Find where the given text appears and provide that cell's center as [x, y] coordinate. 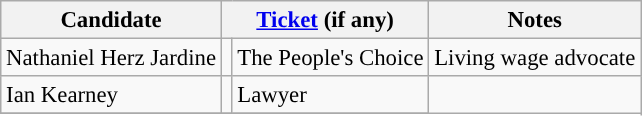
Candidate [112, 20]
Nathaniel Herz Jardine [112, 58]
Notes [535, 20]
Ian Kearney [112, 95]
Ticket (if any) [325, 20]
Lawyer [330, 95]
Living wage advocate [535, 58]
The People's Choice [330, 58]
